Scan for the cell matching the given text and deliver its (X, Y) coordinate at center. 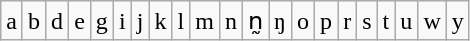
o (302, 21)
p (326, 21)
l (181, 21)
a (12, 21)
ŋ (280, 21)
b (34, 21)
u (406, 21)
g (102, 21)
r (348, 21)
n (230, 21)
s (367, 21)
k (160, 21)
d (58, 21)
y (458, 21)
e (80, 21)
j (140, 21)
t (386, 21)
w (432, 21)
i (122, 21)
m (205, 21)
n̰ (255, 21)
